Detect which cell encompasses the target text, then output its [X, Y] center coordinate. 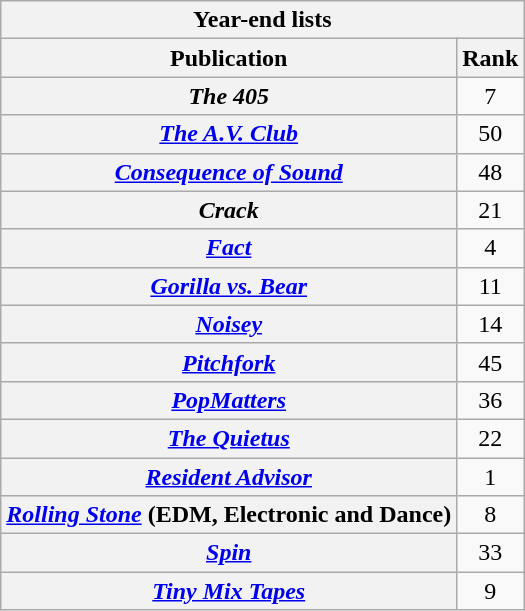
Resident Advisor [229, 477]
36 [490, 400]
1 [490, 477]
48 [490, 172]
Crack [229, 210]
11 [490, 286]
Year-end lists [262, 20]
The 405 [229, 96]
22 [490, 438]
Spin [229, 553]
8 [490, 515]
14 [490, 324]
50 [490, 134]
21 [490, 210]
PopMatters [229, 400]
33 [490, 553]
The A.V. Club [229, 134]
7 [490, 96]
Rolling Stone (EDM, Electronic and Dance) [229, 515]
Noisey [229, 324]
Consequence of Sound [229, 172]
Tiny Mix Tapes [229, 591]
Rank [490, 58]
4 [490, 248]
Fact [229, 248]
9 [490, 591]
The Quietus [229, 438]
Pitchfork [229, 362]
Publication [229, 58]
Gorilla vs. Bear [229, 286]
45 [490, 362]
